From the cell containing the given text, extract its center point as [x, y] coordinate. 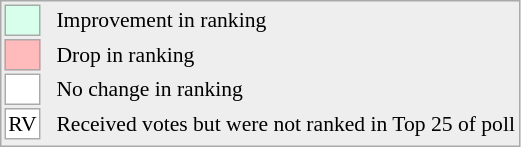
Drop in ranking [286, 55]
Received votes but were not ranked in Top 25 of poll [286, 124]
RV [22, 124]
Improvement in ranking [286, 20]
No change in ranking [286, 90]
